Return [x, y] of the center of cell containing provided text 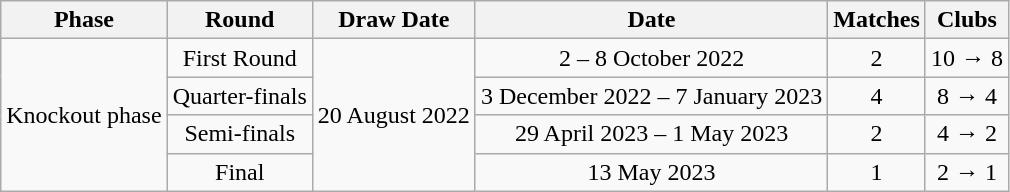
Phase [84, 20]
4 [877, 96]
Round [240, 20]
3 December 2022 – 7 January 2023 [651, 96]
Knockout phase [84, 115]
Semi-finals [240, 134]
20 August 2022 [394, 115]
13 May 2023 [651, 172]
Quarter-finals [240, 96]
8 → 4 [966, 96]
Final [240, 172]
4 → 2 [966, 134]
Matches [877, 20]
Draw Date [394, 20]
Date [651, 20]
2 – 8 October 2022 [651, 58]
1 [877, 172]
10 → 8 [966, 58]
2 → 1 [966, 172]
First Round [240, 58]
Clubs [966, 20]
29 April 2023 – 1 May 2023 [651, 134]
